Return the [X, Y] coordinate for the center point of the cell that contains the specified text.  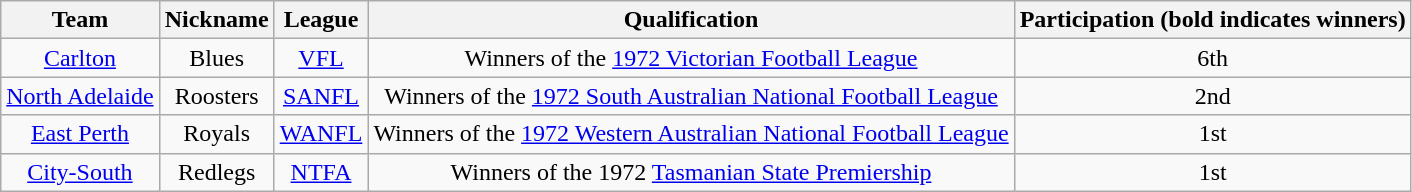
League [321, 20]
North Adelaide [80, 96]
Winners of the 1972 Western Australian National Football League [691, 134]
VFL [321, 58]
Royals [216, 134]
Roosters [216, 96]
Participation (bold indicates winners) [1212, 20]
Winners of the 1972 Tasmanian State Premiership [691, 172]
WANFL [321, 134]
Winners of the 1972 Victorian Football League [691, 58]
Redlegs [216, 172]
City-South [80, 172]
Carlton [80, 58]
Nickname [216, 20]
Blues [216, 58]
Winners of the 1972 South Australian National Football League [691, 96]
Team [80, 20]
2nd [1212, 96]
SANFL [321, 96]
Qualification [691, 20]
NTFA [321, 172]
East Perth [80, 134]
6th [1212, 58]
